Output the (X, Y) coordinate of the center of the cell containing the given text.  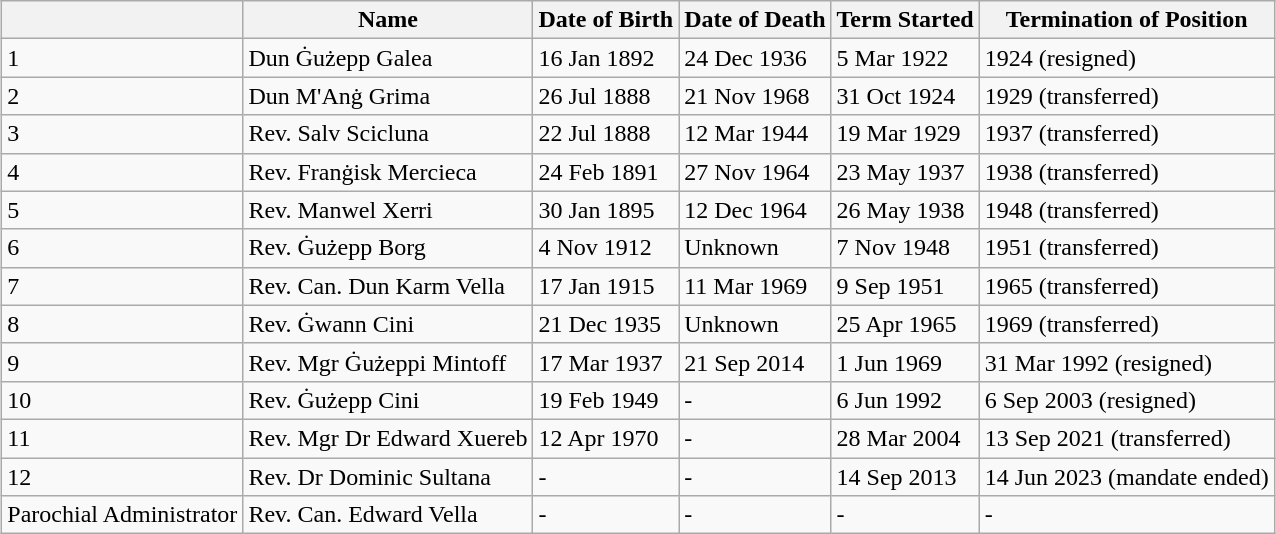
17 Jan 1915 (606, 286)
12 Apr 1970 (606, 438)
9 (122, 362)
3 (122, 134)
17 Mar 1937 (606, 362)
14 Jun 2023 (mandate ended) (1126, 477)
12 Dec 1964 (755, 210)
1 (122, 58)
Rev. Manwel Xerri (388, 210)
25 Apr 1965 (905, 324)
1969 (transferred) (1126, 324)
6 Sep 2003 (resigned) (1126, 400)
24 Dec 1936 (755, 58)
1951 (transferred) (1126, 248)
21 Nov 1968 (755, 96)
1929 (transferred) (1126, 96)
11 Mar 1969 (755, 286)
Rev. Salv Scicluna (388, 134)
12 Mar 1944 (755, 134)
22 Jul 1888 (606, 134)
1937 (transferred) (1126, 134)
30 Jan 1895 (606, 210)
Rev. Ġużepp Borg (388, 248)
Termination of Position (1126, 20)
27 Nov 1964 (755, 172)
Rev. Mgr Ġużeppi Mintoff (388, 362)
21 Sep 2014 (755, 362)
Rev. Mgr Dr Edward Xuereb (388, 438)
10 (122, 400)
Name (388, 20)
26 Jul 1888 (606, 96)
1924 (resigned) (1126, 58)
13 Sep 2021 (transferred) (1126, 438)
4 Nov 1912 (606, 248)
24 Feb 1891 (606, 172)
Date of Birth (606, 20)
21 Dec 1935 (606, 324)
Rev. Ġwann Cini (388, 324)
Parochial Administrator (122, 515)
8 (122, 324)
5 (122, 210)
1948 (transferred) (1126, 210)
Rev. Ġużepp Cini (388, 400)
14 Sep 2013 (905, 477)
Rev. Can. Edward Vella (388, 515)
6 (122, 248)
31 Oct 1924 (905, 96)
1 Jun 1969 (905, 362)
Date of Death (755, 20)
26 May 1938 (905, 210)
Dun Ġużepp Galea (388, 58)
1965 (transferred) (1126, 286)
16 Jan 1892 (606, 58)
31 Mar 1992 (resigned) (1126, 362)
19 Feb 1949 (606, 400)
7 Nov 1948 (905, 248)
Rev. Can. Dun Karm Vella (388, 286)
11 (122, 438)
28 Mar 2004 (905, 438)
Rev. Franġisk Mercieca (388, 172)
Term Started (905, 20)
Rev. Dr Dominic Sultana (388, 477)
19 Mar 1929 (905, 134)
9 Sep 1951 (905, 286)
Dun M'Anġ Grima (388, 96)
23 May 1937 (905, 172)
5 Mar 1922 (905, 58)
7 (122, 286)
6 Jun 1992 (905, 400)
4 (122, 172)
2 (122, 96)
12 (122, 477)
1938 (transferred) (1126, 172)
